Search for the cell housing the specified text and yield its (X, Y) center coordinate. 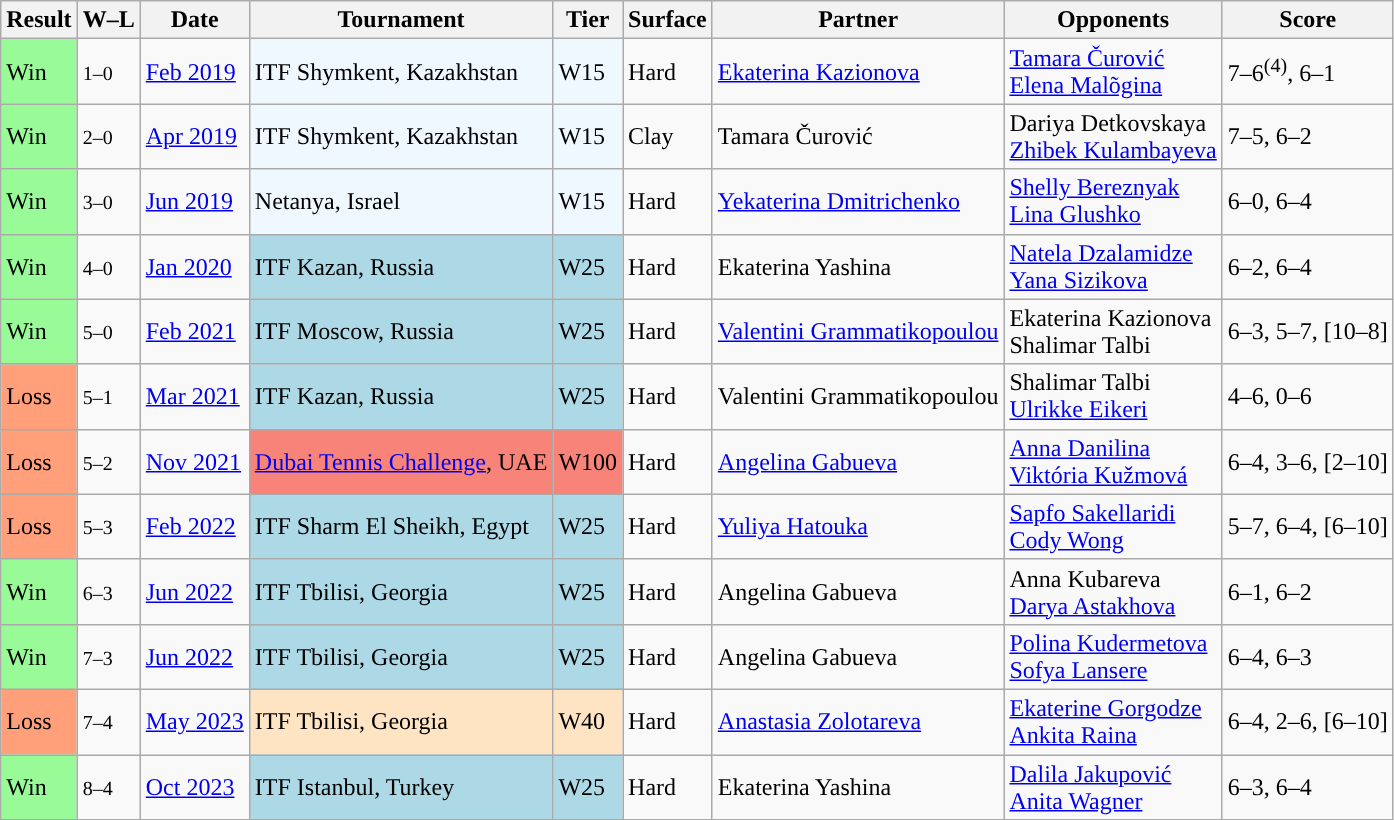
Nov 2021 (194, 462)
5–0 (108, 332)
May 2023 (194, 722)
Shelly Bereznyak Lina Glushko (1113, 202)
Result (39, 20)
Sapfo Sakellaridi Cody Wong (1113, 526)
Tier (588, 20)
Mar 2021 (194, 396)
Dubai Tennis Challenge, UAE (401, 462)
Feb 2022 (194, 526)
7–5, 6–2 (1308, 136)
7–4 (108, 722)
Dariya Detkovskaya Zhibek Kulambayeva (1113, 136)
Tamara Čurović (858, 136)
Jun 2019 (194, 202)
6–3, 6–4 (1308, 786)
Anna Kubareva Darya Astakhova (1113, 592)
Ekaterina Kazionova Shalimar Talbi (1113, 332)
Polina Kudermetova Sofya Lansere (1113, 656)
Feb 2021 (194, 332)
Feb 2019 (194, 72)
6–4, 3–6, [2–10] (1308, 462)
Score (1308, 20)
Tournament (401, 20)
ITF Istanbul, Turkey (401, 786)
Anna Danilina Viktória Kužmová (1113, 462)
Jan 2020 (194, 266)
Yekaterina Dmitrichenko (858, 202)
ITF Moscow, Russia (401, 332)
6–4, 6–3 (1308, 656)
Date (194, 20)
Ekaterine Gorgodze Ankita Raina (1113, 722)
Dalila Jakupović Anita Wagner (1113, 786)
W40 (588, 722)
Partner (858, 20)
4–6, 0–6 (1308, 396)
6–4, 2–6, [6–10] (1308, 722)
6–3, 5–7, [10–8] (1308, 332)
W100 (588, 462)
Oct 2023 (194, 786)
Natela Dzalamidze Yana Sizikova (1113, 266)
Shalimar Talbi Ulrikke Eikeri (1113, 396)
5–3 (108, 526)
6–0, 6–4 (1308, 202)
Netanya, Israel (401, 202)
6–2, 6–4 (1308, 266)
6–1, 6–2 (1308, 592)
3–0 (108, 202)
5–7, 6–4, [6–10] (1308, 526)
Yuliya Hatouka (858, 526)
5–1 (108, 396)
Clay (668, 136)
8–4 (108, 786)
Apr 2019 (194, 136)
ITF Sharm El Sheikh, Egypt (401, 526)
1–0 (108, 72)
2–0 (108, 136)
W–L (108, 20)
6–3 (108, 592)
Surface (668, 20)
Ekaterina Kazionova (858, 72)
7–3 (108, 656)
Anastasia Zolotareva (858, 722)
7–6(4), 6–1 (1308, 72)
4–0 (108, 266)
Opponents (1113, 20)
5–2 (108, 462)
Tamara Čurović Elena Malõgina (1113, 72)
